Detect which cell encompasses the target text, then output its (x, y) center coordinate. 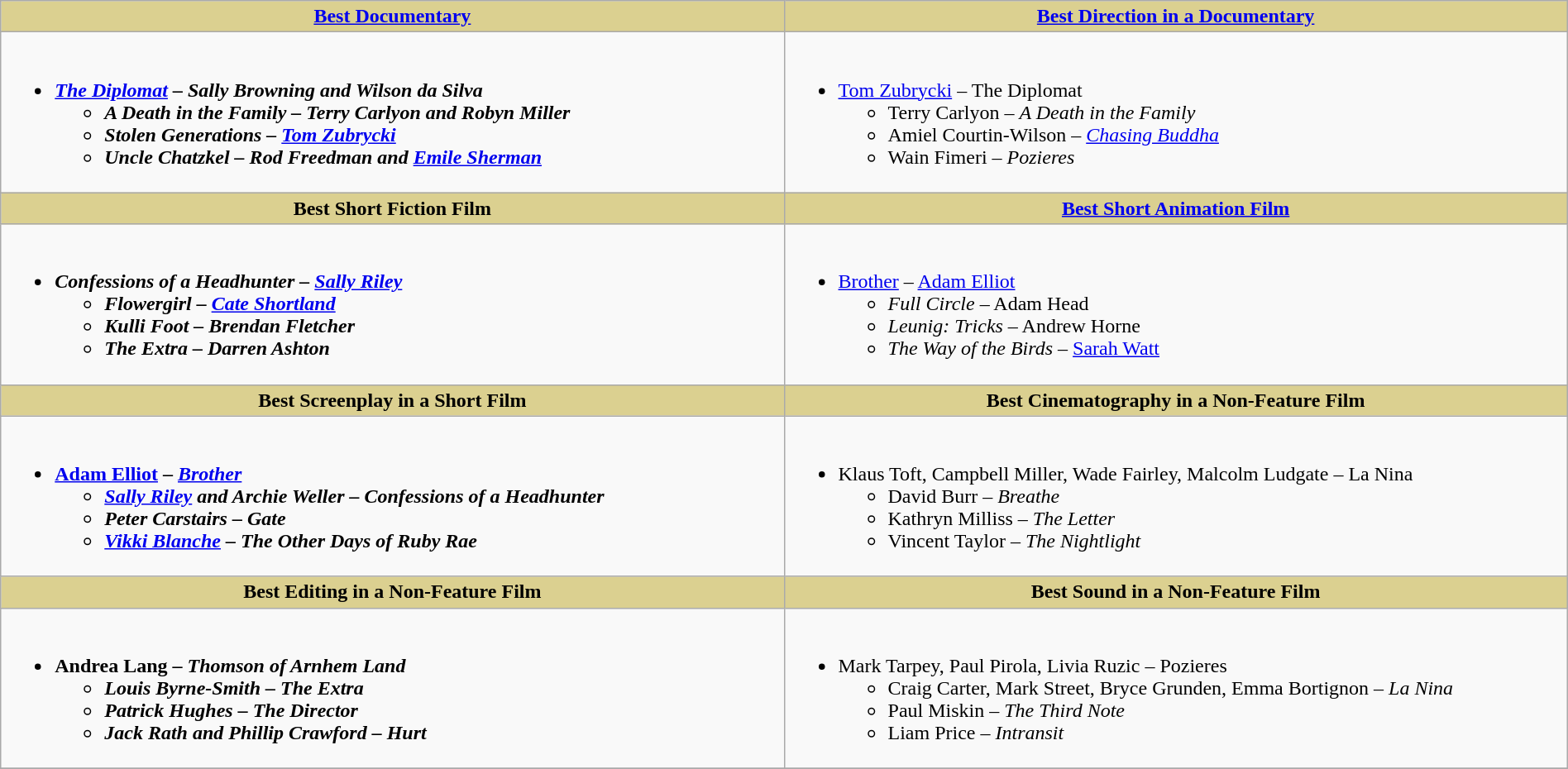
Tom Zubrycki – The DiplomatTerry Carlyon – A Death in the FamilyAmiel Courtin-Wilson – Chasing BuddhaWain Fimeri – Pozieres (1176, 112)
Klaus Toft, Campbell Miller, Wade Fairley, Malcolm Ludgate – La NinaDavid Burr – BreatheKathryn Milliss – The LetterVincent Taylor – The Nightlight (1176, 496)
Best Cinematography in a Non-Feature Film (1176, 400)
Best Screenplay in a Short Film (392, 400)
Best Direction in a Documentary (1176, 17)
Brother – Adam ElliotFull Circle – Adam HeadLeunig: Tricks – Andrew HorneThe Way of the Birds – Sarah Watt (1176, 304)
Best Short Animation Film (1176, 208)
Andrea Lang – Thomson of Arnhem LandLouis Byrne-Smith – The ExtraPatrick Hughes – The DirectorJack Rath and Phillip Crawford – Hurt (392, 688)
Best Editing in a Non-Feature Film (392, 592)
Adam Elliot – BrotherSally Riley and Archie Weller – Confessions of a HeadhunterPeter Carstairs – GateVikki Blanche – The Other Days of Ruby Rae (392, 496)
Confessions of a Headhunter – Sally RileyFlowergirl – Cate ShortlandKulli Foot – Brendan FletcherThe Extra – Darren Ashton (392, 304)
Best Sound in a Non-Feature Film (1176, 592)
Best Documentary (392, 17)
Best Short Fiction Film (392, 208)
